Detect which cell encompasses the target text, then output its [x, y] center coordinate. 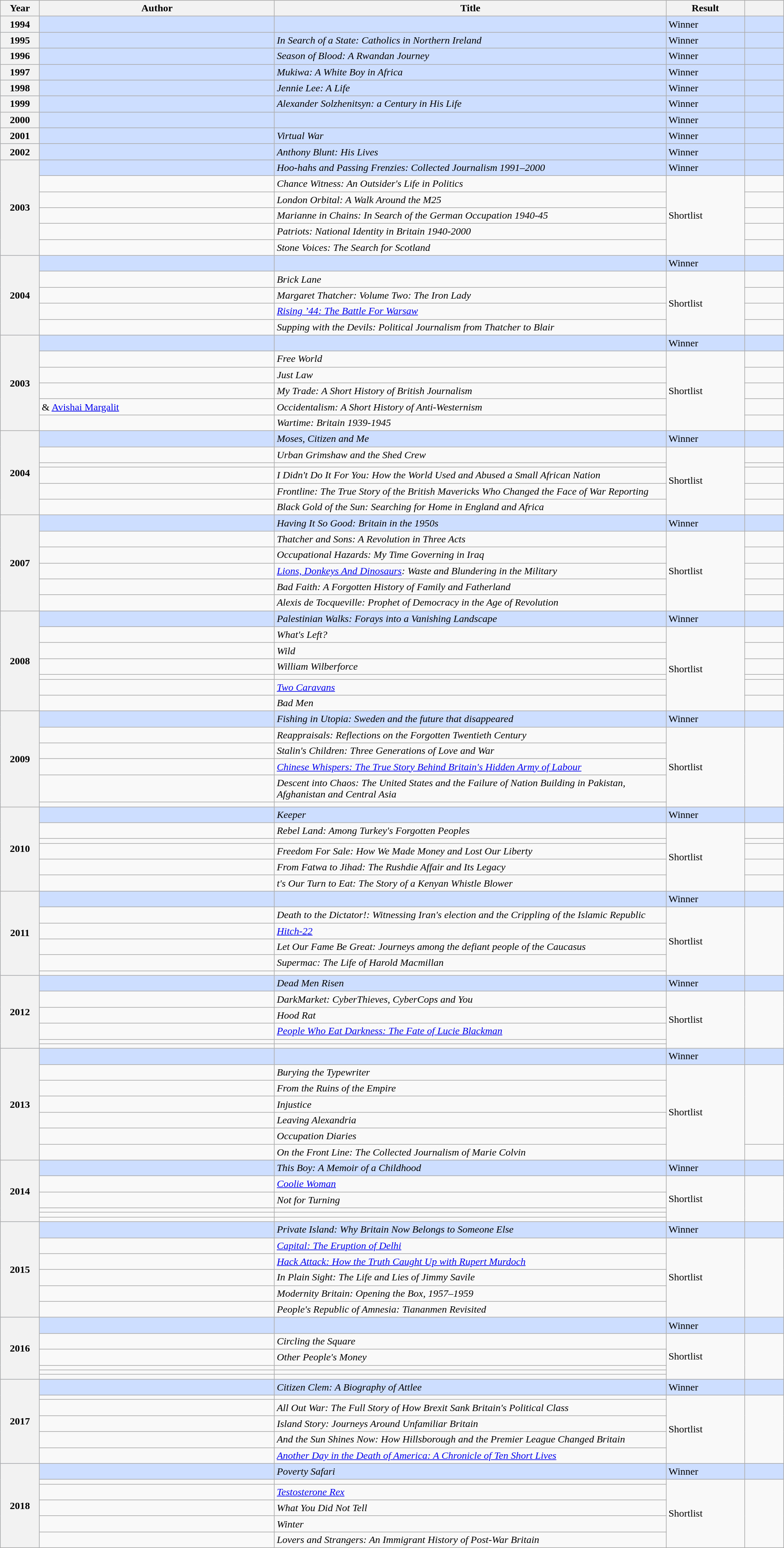
Bad Men [470, 703]
Two Caravans [470, 687]
People Who Eat Darkness: The Fate of Lucie Blackman [470, 1031]
Stone Voices: The Search for Scotland [470, 248]
Rising ’44: The Battle For Warsaw [470, 311]
Private Island: Why Britain Now Belongs to Someone Else [470, 1230]
Occupational Hazards: My Time Governing in Iraq [470, 555]
London Orbital: A Walk Around the M25 [470, 200]
I Didn't Do It For You: How the World Used and Abused a Small African Nation [470, 475]
Alexis de Tocqueville: Prophet of Democracy in the Age of Revolution [470, 603]
Mukiwa: A White Boy in Africa [470, 72]
1994 [20, 24]
2011 [20, 933]
Poverty Safari [470, 1471]
Anthony Blunt: His Lives [470, 152]
Hood Rat [470, 1015]
Season of Blood: A Rwandan Journey [470, 56]
Leaving Alexandria [470, 1120]
2009 [20, 759]
Lovers and Strangers: An Immigrant History of Post-War Britain [470, 1540]
2010 [20, 849]
1996 [20, 56]
My Trade: A Short History of British Journalism [470, 391]
From the Ruins of the Empire [470, 1088]
Lions, Donkeys And Dinosaurs: Waste and Blundering in the Military [470, 571]
& Avishai Margalit [157, 407]
2018 [20, 1505]
Hack Attack: How the Truth Caught Up with Rupert Murdoch [470, 1262]
Winter [470, 1524]
1997 [20, 72]
Island Story: Journeys Around Unfamiliar Britain [470, 1424]
Hitch-22 [470, 931]
2017 [20, 1422]
Keeper [470, 815]
In Plain Sight: The Life and Lies of Jimmy Savile [470, 1277]
This Boy: A Memoir of a Childhood [470, 1168]
Moses, Citizen and Me [470, 439]
2016 [20, 1348]
2008 [20, 661]
Modernity Britain: Opening the Box, 1957–1959 [470, 1293]
Occupation Diaries [470, 1136]
Jennie Lee: A Life [470, 88]
Frontline: The True Story of the British Mavericks Who Changed the Face of War Reporting [470, 491]
2012 [20, 1012]
Coolie Woman [470, 1184]
Brick Lane [470, 279]
Reappraisals: Reflections on the Forgotten Twentieth Century [470, 735]
In Search of a State: Catholics in Northern Ireland [470, 40]
1999 [20, 104]
Marianne in Chains: In Search of the German Occupation 1940-45 [470, 216]
And the Sun Shines Now: How Hillsborough and the Premier League Changed Britain [470, 1440]
Capital: The Eruption of Delhi [470, 1246]
2014 [20, 1191]
What's Left? [470, 635]
Occidentalism: A Short History of Anti-Westernism [470, 407]
Let Our Fame Be Great: Journeys among the defiant people of the Caucasus [470, 947]
2015 [20, 1269]
All Out War: The Full Story of How Brexit Sank Britain's Political Class [470, 1408]
People's Republic of Amnesia: Tiananmen Revisited [470, 1309]
Supermac: The Life of Harold Macmillan [470, 963]
Descent into Chaos: The United States and the Failure of Nation Building in Pakistan, Afghanistan and Central Asia [470, 788]
Patriots: National Identity in Britain 1940-2000 [470, 232]
Urban Grimshaw and the Shed Crew [470, 454]
Title [470, 8]
Year [20, 8]
Other People's Money [470, 1357]
1998 [20, 88]
Another Day in the Death of America: A Chronicle of Ten Short Lives [470, 1455]
2001 [20, 136]
Having It So Good: Britain in the 1950s [470, 523]
Fishing in Utopia: Sweden and the future that disappeared [470, 719]
Not for Turning [470, 1200]
Injustice [470, 1104]
Burying the Typewriter [470, 1072]
Chance Witness: An Outsider's Life in Politics [470, 183]
Stalin's Children: Three Generations of Love and War [470, 751]
Result [705, 8]
Freedom For Sale: How We Made Money and Lost Our Liberty [470, 851]
Margaret Thatcher: Volume Two: The Iron Lady [470, 295]
Bad Faith: A Forgotten History of Family and Fatherland [470, 587]
DarkMarket: CyberThieves, CyberCops and You [470, 999]
Black Gold of the Sun: Searching for Home in England and Africa [470, 507]
Supping with the Devils: Political Journalism from Thatcher to Blair [470, 327]
2007 [20, 563]
From Fatwa to Jihad: The Rushdie Affair and Its Legacy [470, 867]
2000 [20, 120]
2002 [20, 152]
Chinese Whispers: The True Story Behind Britain's Hidden Army of Labour [470, 767]
Virtual War [470, 136]
t's Our Turn to Eat: The Story of a Kenyan Whistle Blower [470, 883]
Rebel Land: Among Turkey's Forgotten Peoples [470, 831]
On the Front Line: The Collected Journalism of Marie Colvin [470, 1152]
Thatcher and Sons: A Revolution in Three Acts [470, 539]
Free World [470, 359]
Wartime: Britain 1939-1945 [470, 423]
Circling the Square [470, 1341]
Death to the Dictator!: Witnessing Iran's election and the Crippling of the Islamic Republic [470, 915]
1995 [20, 40]
Dead Men Risen [470, 983]
Author [157, 8]
Just Law [470, 375]
Citizen Clem: A Biography of Attlee [470, 1387]
William Wilberforce [470, 666]
What You Did Not Tell [470, 1508]
Wild [470, 650]
Hoo-hahs and Passing Frenzies: Collected Journalism 1991–2000 [470, 168]
Palestinian Walks: Forays into a Vanishing Landscape [470, 619]
Testosterone Rex [470, 1492]
2013 [20, 1104]
Alexander Solzhenitsyn: a Century in His Life [470, 104]
